Return (X, Y) of the center of cell containing provided text 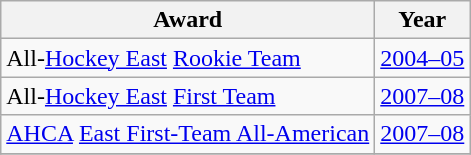
All-Hockey East Rookie Team (188, 58)
Year (422, 20)
All-Hockey East First Team (188, 96)
2004–05 (422, 58)
AHCA East First-Team All-American (188, 134)
Award (188, 20)
